Output the (x, y) coordinate of the center of the cell containing the given text.  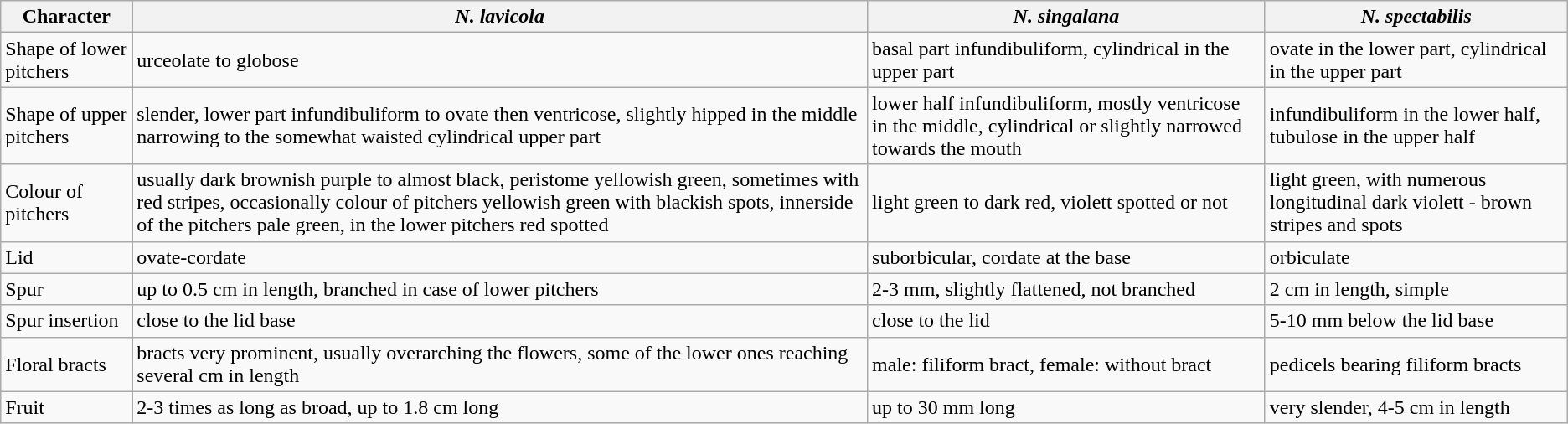
male: filiform bract, female: without bract (1067, 364)
ovate in the lower part, cylindrical in the upper part (1416, 60)
light green to dark red, violett spotted or not (1067, 203)
bracts very prominent, usually overarching the flowers, some of the lower ones reaching several cm in length (500, 364)
N. spectabilis (1416, 17)
5-10 mm below the lid base (1416, 321)
N. singalana (1067, 17)
close to the lid base (500, 321)
2-3 mm, slightly flattened, not branched (1067, 289)
2 cm in length, simple (1416, 289)
2-3 times as long as broad, up to 1.8 cm long (500, 407)
Colour of pitchers (67, 203)
ovate-cordate (500, 257)
light green, with numerous longitudinal dark violett - brown stripes and spots (1416, 203)
urceolate to globose (500, 60)
Shape of lower pitchers (67, 60)
Fruit (67, 407)
lower half infundibuliform, mostly ventricose in the middle, cylindrical or slightly narrowed towards the mouth (1067, 126)
N. lavicola (500, 17)
slender, lower part infundibuliform to ovate then ventricose, slightly hipped in the middle narrowing to the somewhat waisted cylindrical upper part (500, 126)
basal part infundibuliform, cylindrical in the upper part (1067, 60)
Spur insertion (67, 321)
infundibuliform in the lower half, tubulose in the upper half (1416, 126)
Floral bracts (67, 364)
suborbicular, cordate at the base (1067, 257)
up to 0.5 cm in length, branched in case of lower pitchers (500, 289)
Shape of upper pitchers (67, 126)
up to 30 mm long (1067, 407)
pedicels bearing filiform bracts (1416, 364)
very slender, 4-5 cm in length (1416, 407)
close to the lid (1067, 321)
Lid (67, 257)
Spur (67, 289)
Character (67, 17)
orbiculate (1416, 257)
